Extract the (x, y) coordinate from the center of the cell holding the provided text.  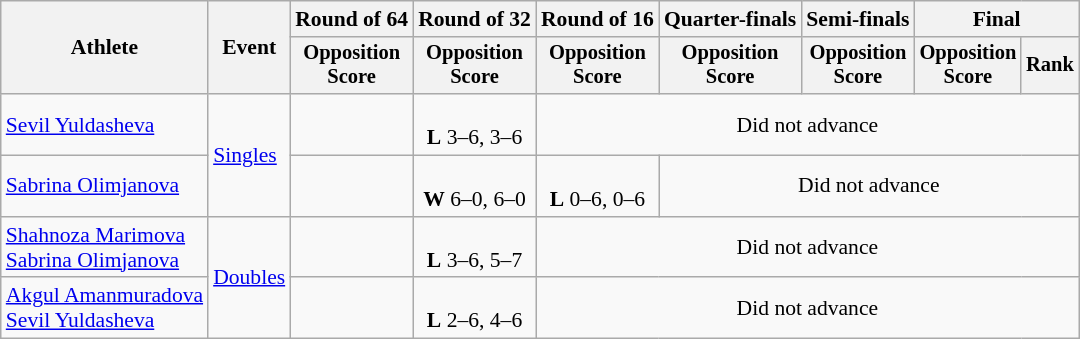
L 0–6, 0–6 (598, 186)
Rank (1050, 66)
L 3–6, 5–7 (474, 248)
Round of 16 (598, 19)
Final (997, 19)
Athlete (104, 48)
Round of 32 (474, 19)
L 2–6, 4–6 (474, 308)
Quarter-finals (730, 19)
L 3–6, 3–6 (474, 124)
Semi-finals (858, 19)
Event (249, 48)
Shahnoza MarimovaSabrina Olimjanova (104, 248)
Sevil Yuldasheva (104, 124)
Singles (249, 155)
W 6–0, 6–0 (474, 186)
Doubles (249, 278)
Sabrina Olimjanova (104, 186)
Akgul AmanmuradovaSevil Yuldasheva (104, 308)
Round of 64 (352, 19)
